Extract the (X, Y) coordinate from the center of the cell holding the provided text.  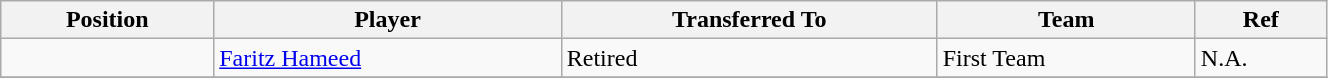
Position (108, 20)
First Team (1066, 58)
Player (388, 20)
Transferred To (749, 20)
N.A. (1260, 58)
Faritz Hameed (388, 58)
Retired (749, 58)
Team (1066, 20)
Ref (1260, 20)
